Identify which cell holds the provided text, then report its [x, y] central coordinate. 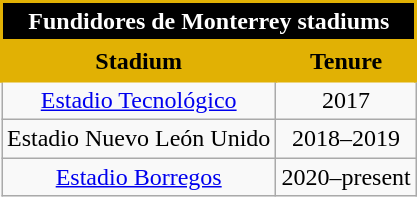
Estadio Borregos [139, 177]
2020–present [346, 177]
2018–2019 [346, 138]
Estadio Tecnológico [139, 100]
Tenure [346, 61]
Estadio Nuevo León Unido [139, 138]
Fundidores de Monterrey stadiums [210, 22]
Stadium [139, 61]
2017 [346, 100]
